For the text-containing cell, return its midpoint in [X, Y] coordinate format. 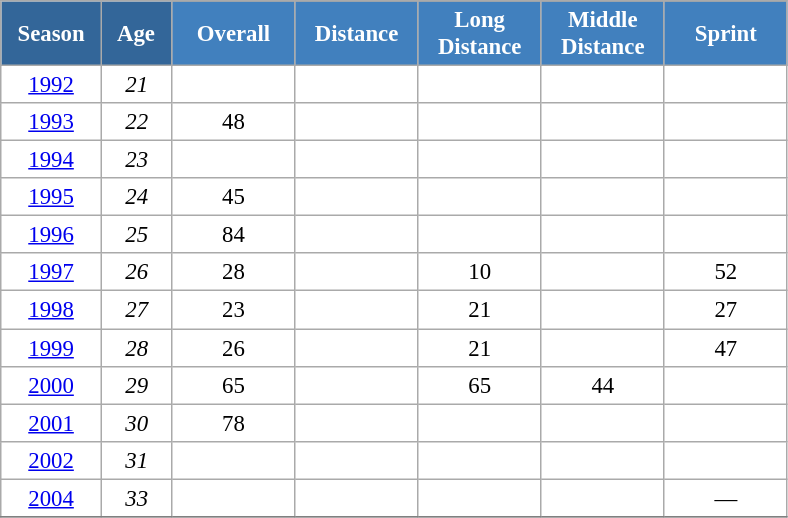
1998 [52, 310]
33 [136, 498]
2002 [52, 460]
2000 [52, 385]
52 [726, 273]
24 [136, 197]
2004 [52, 498]
1992 [52, 85]
1997 [52, 273]
10 [480, 273]
29 [136, 385]
47 [726, 348]
Long Distance [480, 34]
45 [234, 197]
Middle Distance [602, 34]
— [726, 498]
1996 [52, 235]
84 [234, 235]
Season [52, 34]
1995 [52, 197]
22 [136, 122]
1994 [52, 160]
44 [602, 385]
1999 [52, 348]
30 [136, 423]
48 [234, 122]
31 [136, 460]
2001 [52, 423]
78 [234, 423]
Distance [356, 34]
Overall [234, 34]
Sprint [726, 34]
Age [136, 34]
25 [136, 235]
1993 [52, 122]
